Scan for the cell matching the given text and deliver its [X, Y] coordinate at center. 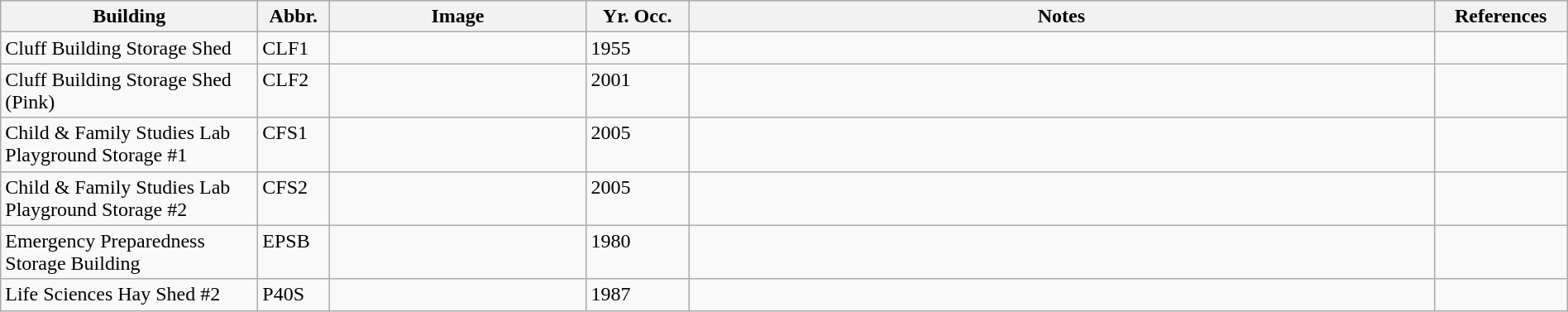
Life Sciences Hay Shed #2 [129, 295]
Cluff Building Storage Shed (Pink) [129, 91]
CFS2 [294, 199]
2001 [638, 91]
Cluff Building Storage Shed [129, 48]
Child & Family Studies Lab Playground Storage #2 [129, 199]
Building [129, 17]
Emergency Preparedness Storage Building [129, 252]
1955 [638, 48]
1987 [638, 295]
CLF2 [294, 91]
Abbr. [294, 17]
Notes [1061, 17]
Child & Family Studies Lab Playground Storage #1 [129, 144]
CFS1 [294, 144]
EPSB [294, 252]
1980 [638, 252]
Image [458, 17]
P40S [294, 295]
References [1500, 17]
Yr. Occ. [638, 17]
CLF1 [294, 48]
